Provide the [X, Y] coordinate of the cell's center where the given text is located.  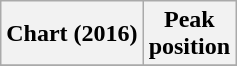
Chart (2016) [72, 34]
Peak position [189, 34]
